Detect which cell encompasses the target text, then output its [x, y] center coordinate. 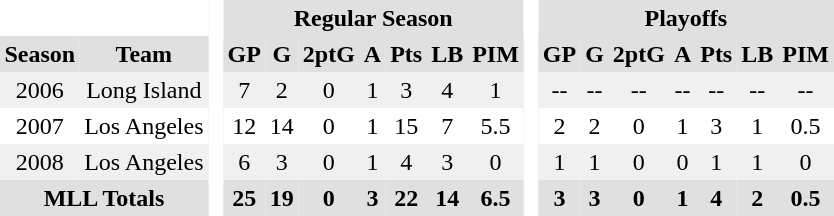
Team [144, 54]
MLL Totals [104, 198]
2007 [40, 126]
Long Island [144, 90]
15 [406, 126]
Playoffs [686, 18]
25 [244, 198]
Season [40, 54]
22 [406, 198]
Regular Season [373, 18]
19 [282, 198]
2008 [40, 162]
5.5 [496, 126]
6 [244, 162]
12 [244, 126]
2006 [40, 90]
6.5 [496, 198]
